From the cell containing the given text, extract its center point as [x, y] coordinate. 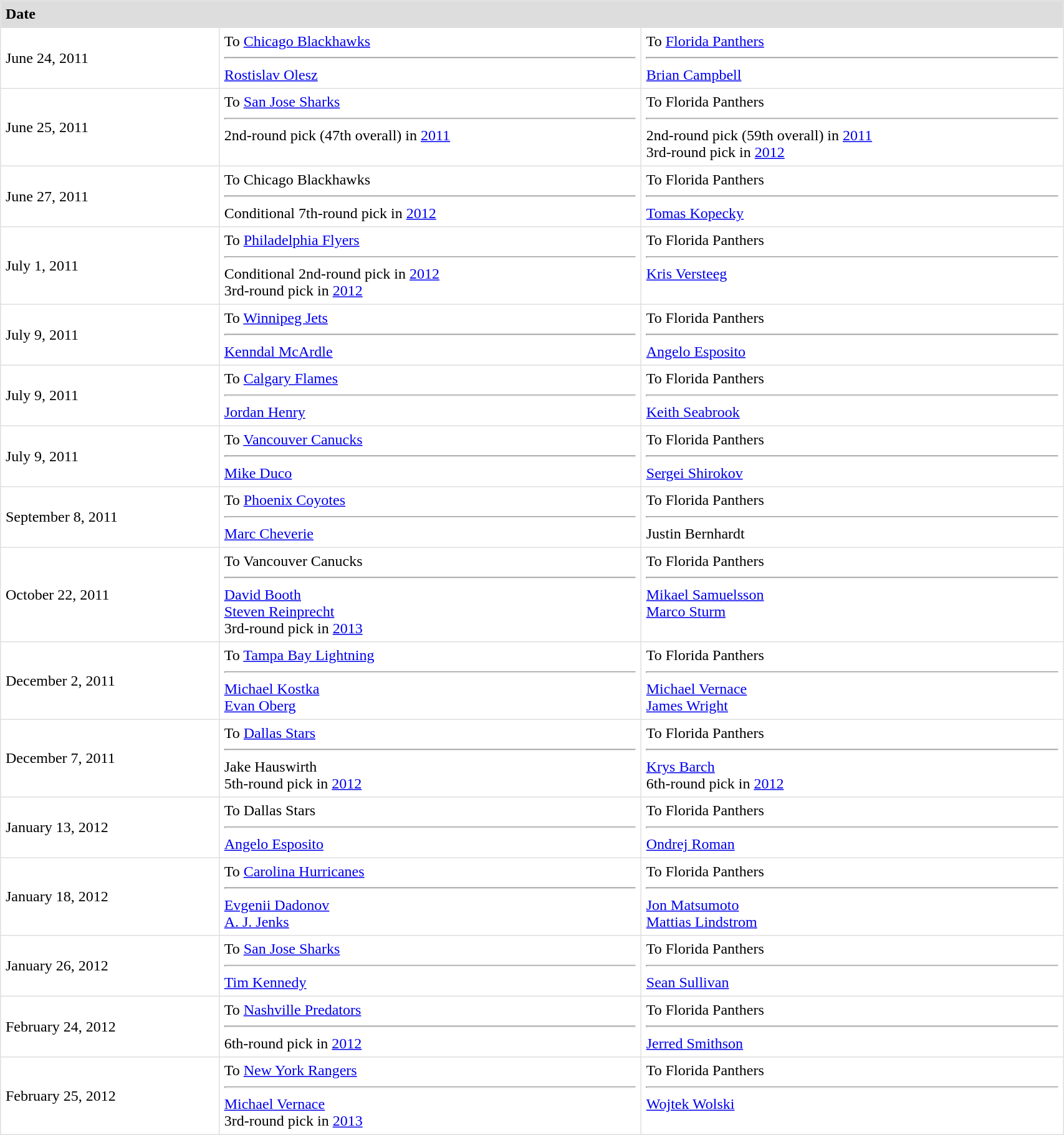
To Florida PanthersMikael SamuelssonMarco Sturm [853, 595]
To Florida Panthers Wojtek Wolski [853, 1096]
To Florida Panthers Krys Barch6th-round pick in 2012 [853, 758]
To San Jose Sharks Tim Kennedy [430, 966]
June 27, 2011 [110, 196]
October 22, 2011 [110, 595]
To Florida Panthers Jerred Smithson [853, 1027]
February 25, 2012 [110, 1096]
To Phoenix CoyotesMarc Cheverie [430, 517]
September 8, 2011 [110, 517]
To Vancouver CanucksMike Duco [430, 456]
To Vancouver CanucksDavid BoothSteven Reinprecht3rd-round pick in 2013 [430, 595]
December 2, 2011 [110, 681]
To Florida Panthers Michael VernaceJames Wright [853, 681]
To Florida PanthersJustin Bernhardt [853, 517]
To Dallas Stars Angelo Esposito [430, 828]
To Florida Panthers Jon MatsumotoMattias Lindstrom [853, 896]
To Florida Panthers Sean Sullivan [853, 966]
To Chicago BlackhawksConditional 7th-round pick in 2012 [430, 196]
Date [110, 14]
July 1, 2011 [110, 266]
To Winnipeg JetsKenndal McArdle [430, 335]
To San Jose Sharks2nd-round pick (47th overall) in 2011 [430, 127]
To Florida Panthers2nd-round pick (59th overall) in 20113rd-round pick in 2012 [853, 127]
December 7, 2011 [110, 758]
June 25, 2011 [110, 127]
To Tampa Bay Lightning Michael KostkaEvan Oberg [430, 681]
To Nashville Predators 6th-round pick in 2012 [430, 1027]
To Florida PanthersKeith Seabrook [853, 396]
To Florida PanthersSergei Shirokov [853, 456]
January 26, 2012 [110, 966]
To Florida Panthers Ondrej Roman [853, 828]
To Carolina Hurricanes Evgenii DadonovA. J. Jenks [430, 896]
January 13, 2012 [110, 828]
June 24, 2011 [110, 58]
To New York Rangers Michael Vernace3rd-round pick in 2013 [430, 1096]
To Florida PanthersKris Versteeg [853, 266]
To Calgary FlamesJordan Henry [430, 396]
To Florida PanthersBrian Campbell [853, 58]
February 24, 2012 [110, 1027]
To Florida PanthersTomas Kopecky [853, 196]
To Dallas Stars Jake Hauswirth5th-round pick in 2012 [430, 758]
To Philadelphia FlyersConditional 2nd-round pick in 20123rd-round pick in 2012 [430, 266]
To Florida PanthersAngelo Esposito [853, 335]
January 18, 2012 [110, 896]
To Chicago BlackhawksRostislav Olesz [430, 58]
